Output the [X, Y] coordinate of the center of the cell containing the given text.  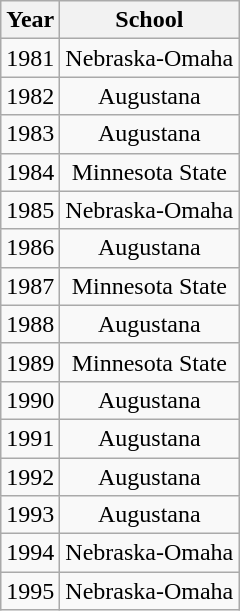
1994 [30, 553]
1983 [30, 134]
1986 [30, 248]
1989 [30, 362]
1987 [30, 286]
1985 [30, 210]
1992 [30, 477]
Year [30, 20]
1984 [30, 172]
1991 [30, 438]
School [150, 20]
1981 [30, 58]
1990 [30, 400]
1982 [30, 96]
1988 [30, 324]
1995 [30, 591]
1993 [30, 515]
